Scan for the cell matching the given text and deliver its (X, Y) coordinate at center. 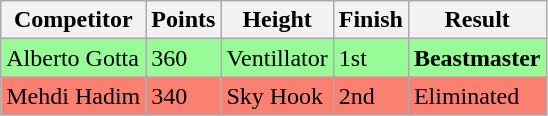
Beastmaster (477, 58)
2nd (370, 96)
Ventillator (277, 58)
Mehdi Hadim (74, 96)
Eliminated (477, 96)
Sky Hook (277, 96)
Alberto Gotta (74, 58)
360 (184, 58)
340 (184, 96)
Competitor (74, 20)
Result (477, 20)
Points (184, 20)
Finish (370, 20)
1st (370, 58)
Height (277, 20)
